Capture the cell that displays the provided text and extract its [x, y] central coordinate. 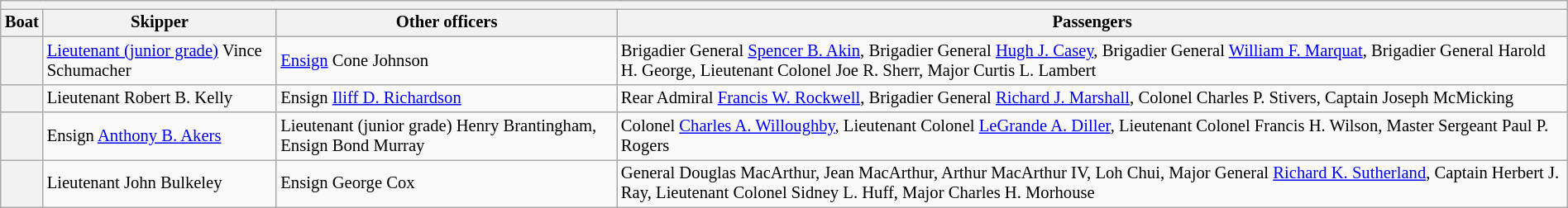
Passengers [1092, 22]
Skipper [160, 22]
Ensign George Cox [447, 183]
Ensign Anthony B. Akers [160, 136]
Lieutenant John Bulkeley [160, 183]
Lieutenant (junior grade) Vince Schumacher [160, 60]
Rear Admiral Francis W. Rockwell, Brigadier General Richard J. Marshall, Colonel Charles P. Stivers, Captain Joseph McMicking [1092, 98]
Ensign Iliff D. Richardson [447, 98]
Colonel Charles A. Willoughby, Lieutenant Colonel LeGrande A. Diller, Lieutenant Colonel Francis H. Wilson, Master Sergeant Paul P. Rogers [1092, 136]
Lieutenant (junior grade) Henry Brantingham, Ensign Bond Murray [447, 136]
Lieutenant Robert B. Kelly [160, 98]
Ensign Cone Johnson [447, 60]
Boat [22, 22]
Other officers [447, 22]
